Determine the [X, Y] coordinate at the center of the cell enclosing the given text.  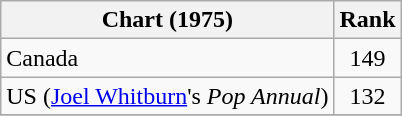
Chart (1975) [168, 20]
Canada [168, 58]
US (Joel Whitburn's Pop Annual) [168, 96]
149 [368, 58]
Rank [368, 20]
132 [368, 96]
